Scan for the cell matching the given text and deliver its [x, y] coordinate at center. 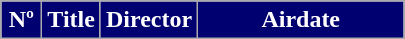
Director [148, 20]
Airdate [301, 20]
Nº [22, 20]
Title [72, 20]
